Pinpoint the cell where the given text exists, returning its (X, Y) midpoint coordinate. 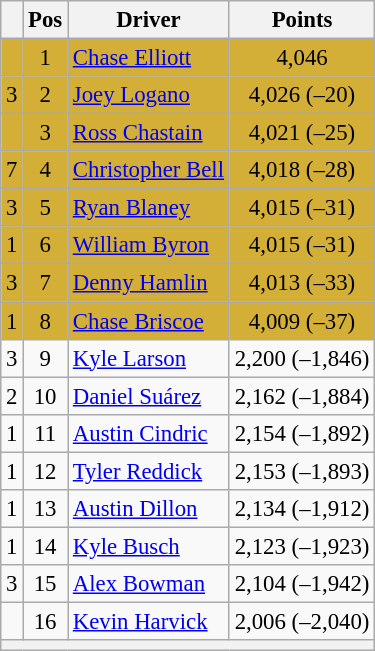
15 (46, 584)
14 (46, 546)
2,200 (–1,846) (302, 358)
4,026 (–20) (302, 95)
Chase Briscoe (149, 321)
9 (46, 358)
5 (46, 208)
Alex Bowman (149, 584)
11 (46, 433)
4,009 (–37) (302, 321)
4,021 (–25) (302, 133)
2,153 (–1,893) (302, 471)
Austin Cindric (149, 433)
Chase Elliott (149, 58)
2,134 (–1,912) (302, 509)
Tyler Reddick (149, 471)
4 (46, 170)
Ross Chastain (149, 133)
William Byron (149, 245)
6 (46, 245)
Denny Hamlin (149, 283)
2,104 (–1,942) (302, 584)
Driver (149, 20)
12 (46, 471)
8 (46, 321)
2,162 (–1,884) (302, 396)
Joey Logano (149, 95)
16 (46, 621)
4,046 (302, 58)
2,006 (–2,040) (302, 621)
10 (46, 396)
4,018 (–28) (302, 170)
Kyle Busch (149, 546)
Points (302, 20)
Christopher Bell (149, 170)
2,154 (–1,892) (302, 433)
2,123 (–1,923) (302, 546)
Ryan Blaney (149, 208)
4,013 (–33) (302, 283)
Daniel Suárez (149, 396)
Pos (46, 20)
Austin Dillon (149, 509)
13 (46, 509)
Kyle Larson (149, 358)
Kevin Harvick (149, 621)
